Identify which cell holds the provided text, then report its [x, y] central coordinate. 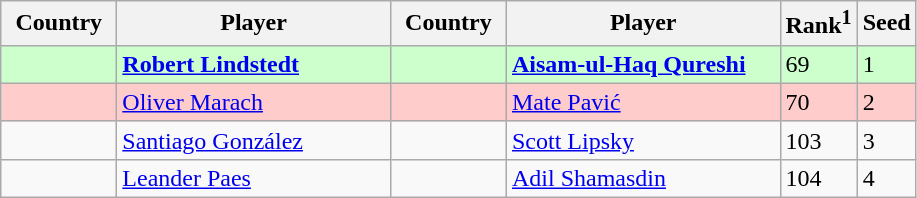
Scott Lipsky [643, 140]
70 [818, 102]
Santiago González [254, 140]
Mate Pavić [643, 102]
Adil Shamasdin [643, 178]
Rank1 [818, 24]
2 [886, 102]
4 [886, 178]
Seed [886, 24]
103 [818, 140]
69 [818, 64]
Leander Paes [254, 178]
Robert Lindstedt [254, 64]
Oliver Marach [254, 102]
3 [886, 140]
1 [886, 64]
Aisam-ul-Haq Qureshi [643, 64]
104 [818, 178]
